Scan for the cell matching the given text and deliver its (X, Y) coordinate at center. 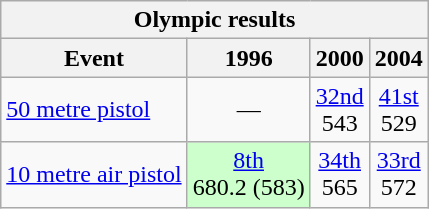
33rd572 (398, 174)
Olympic results (215, 20)
1996 (248, 58)
10 metre air pistol (94, 174)
2000 (340, 58)
50 metre pistol (94, 110)
34th565 (340, 174)
2004 (398, 58)
8th680.2 (583) (248, 174)
41st529 (398, 110)
Event (94, 58)
32nd543 (340, 110)
— (248, 110)
